Identify which cell holds the provided text, then report its [X, Y] central coordinate. 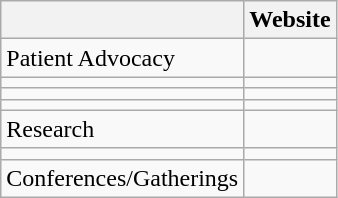
Research [122, 129]
Conferences/Gatherings [122, 178]
Patient Advocacy [122, 58]
Website [290, 20]
